From the cell containing the given text, extract its center point as (X, Y) coordinate. 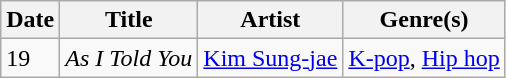
19 (30, 58)
As I Told You (129, 58)
K-pop, Hip hop (424, 58)
Date (30, 20)
Title (129, 20)
Kim Sung-jae (270, 58)
Artist (270, 20)
Genre(s) (424, 20)
